Output the (X, Y) coordinate of the center of the cell containing the given text.  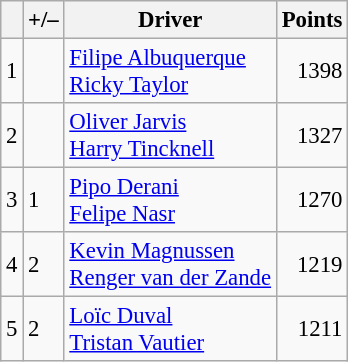
1270 (312, 200)
Filipe Albuquerque Ricky Taylor (170, 72)
Driver (170, 20)
5 (12, 330)
Points (312, 20)
1398 (312, 72)
+/– (44, 20)
Kevin Magnussen Renger van der Zande (170, 264)
4 (12, 264)
3 (12, 200)
Loïc Duval Tristan Vautier (170, 330)
Oliver Jarvis Harry Tincknell (170, 136)
1327 (312, 136)
1211 (312, 330)
Pipo Derani Felipe Nasr (170, 200)
1219 (312, 264)
